Identify which cell holds the provided text, then report its (X, Y) central coordinate. 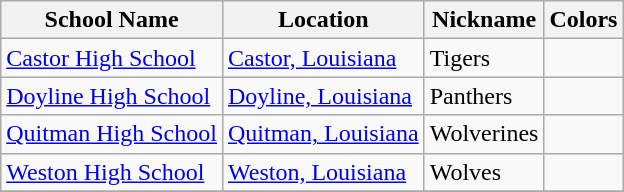
Tigers (484, 58)
Wolverines (484, 134)
Castor, Louisiana (323, 58)
Weston, Louisiana (323, 172)
Colors (584, 20)
Weston High School (112, 172)
Location (323, 20)
Castor High School (112, 58)
Doyline High School (112, 96)
Quitman, Louisiana (323, 134)
Nickname (484, 20)
Doyline, Louisiana (323, 96)
School Name (112, 20)
Wolves (484, 172)
Panthers (484, 96)
Quitman High School (112, 134)
